Determine the [x, y] coordinate at the center of the cell enclosing the given text.  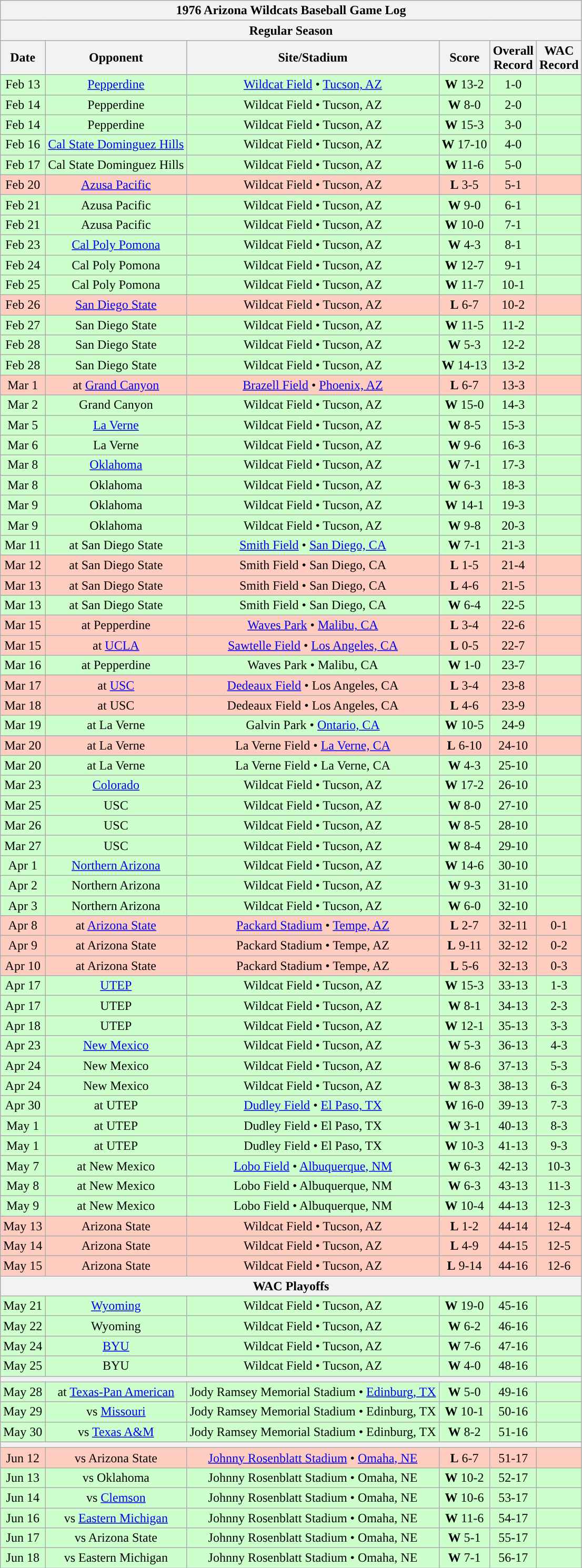
32-12 [513, 946]
W 10-0 [464, 225]
19-3 [513, 505]
12-3 [559, 1206]
40-13 [513, 1126]
29-10 [513, 845]
32-11 [513, 926]
27-10 [513, 805]
20-3 [513, 525]
0-3 [559, 966]
Apr 18 [23, 1026]
W 14-13 [464, 365]
May 13 [23, 1226]
Feb 26 [23, 305]
W 9-8 [464, 525]
WAC Playoffs [291, 1286]
W 5-1 [464, 1538]
4-3 [559, 1046]
1-3 [559, 986]
W 17-10 [464, 145]
9-1 [513, 265]
10-1 [513, 285]
May 9 [23, 1206]
44-15 [513, 1246]
WACRecord [559, 58]
54-17 [513, 1518]
5-1 [513, 185]
W 5-0 [464, 1392]
May 8 [23, 1186]
Regular Season [291, 31]
17-3 [513, 465]
W 7-6 [464, 1346]
Apr 23 [23, 1046]
W 13-2 [464, 85]
vs Clemson [116, 1498]
50-16 [513, 1412]
46-16 [513, 1326]
23-7 [513, 665]
Opponent [116, 58]
22-7 [513, 645]
W 14-1 [464, 505]
36-13 [513, 1046]
8-1 [513, 245]
7-3 [559, 1106]
18-3 [513, 485]
22-5 [513, 605]
vs Texas A&M [116, 1432]
43-13 [513, 1186]
W 9-0 [464, 205]
W 15-0 [464, 405]
45-16 [513, 1306]
32-10 [513, 905]
W 10-6 [464, 1498]
Mar 2 [23, 405]
W 8-1 [464, 1006]
2-0 [513, 105]
W 9-6 [464, 445]
at Texas-Pan American [116, 1392]
Feb 25 [23, 285]
5-3 [559, 1066]
Site/Stadium [313, 58]
Colorado [116, 785]
22-6 [513, 625]
W 6-2 [464, 1326]
Apr 1 [23, 865]
0-1 [559, 926]
Feb 23 [23, 245]
44-13 [513, 1206]
16-3 [513, 445]
Feb 13 [23, 85]
Feb 27 [23, 325]
12-6 [559, 1266]
W 9-3 [464, 885]
W 10-1 [464, 1412]
W 10-2 [464, 1478]
39-13 [513, 1106]
W 8-6 [464, 1066]
11-3 [559, 1186]
Mar 6 [23, 445]
W 8-2 [464, 1432]
May 22 [23, 1326]
10-3 [559, 1166]
41-13 [513, 1146]
W 1-0 [464, 665]
Feb 16 [23, 145]
5-0 [513, 165]
55-17 [513, 1538]
Mar 18 [23, 705]
Apr 10 [23, 966]
W 12-1 [464, 1026]
3-3 [559, 1026]
W 10-3 [464, 1146]
23-9 [513, 705]
8-3 [559, 1126]
Mar 19 [23, 725]
L 2-7 [464, 926]
56-17 [513, 1558]
13-3 [513, 385]
21-4 [513, 565]
Feb 17 [23, 165]
12-2 [513, 345]
14-3 [513, 405]
21-5 [513, 585]
47-16 [513, 1346]
11-2 [513, 325]
Jun 12 [23, 1458]
Mar 12 [23, 565]
May 15 [23, 1266]
44-14 [513, 1226]
Jun 16 [23, 1518]
Mar 25 [23, 805]
May 14 [23, 1246]
12-5 [559, 1246]
48-16 [513, 1366]
Apr 3 [23, 905]
15-3 [513, 425]
May 30 [23, 1432]
38-13 [513, 1086]
at UCLA [116, 645]
6-3 [559, 1086]
May 28 [23, 1392]
0-2 [559, 946]
W 8-4 [464, 845]
Mar 27 [23, 845]
L 9-11 [464, 946]
53-17 [513, 1498]
51-16 [513, 1432]
Mar 16 [23, 665]
May 21 [23, 1306]
L 1-5 [464, 565]
Apr 30 [23, 1106]
25-10 [513, 765]
L 5-6 [464, 966]
Apr 9 [23, 946]
Feb 20 [23, 185]
Feb 24 [23, 265]
35-13 [513, 1026]
7-1 [513, 225]
W 10-5 [464, 725]
vs Oklahoma [116, 1478]
L 4-9 [464, 1246]
Mar 26 [23, 825]
W 19-0 [464, 1306]
L 0-5 [464, 645]
L 3-5 [464, 185]
37-13 [513, 1066]
at Grand Canyon [116, 385]
Mar 5 [23, 425]
May 25 [23, 1366]
2-3 [559, 1006]
12-4 [559, 1226]
Score [464, 58]
W 8-3 [464, 1086]
6-1 [513, 205]
24-10 [513, 745]
Apr 8 [23, 926]
OverallRecord [513, 58]
Mar 1 [23, 385]
24-9 [513, 725]
32-13 [513, 966]
Brazell Field • Phoenix, AZ [313, 385]
51-17 [513, 1458]
Sawtelle Field • Los Angeles, CA [313, 645]
Jun 13 [23, 1478]
L 6-10 [464, 745]
13-2 [513, 365]
W 6-0 [464, 905]
31-10 [513, 885]
23-8 [513, 685]
May 29 [23, 1412]
W 3-1 [464, 1126]
May 7 [23, 1166]
W 6-4 [464, 605]
Jun 18 [23, 1558]
Apr 2 [23, 885]
W 10-4 [464, 1206]
W 16-0 [464, 1106]
W 11-5 [464, 325]
52-17 [513, 1478]
33-13 [513, 986]
Jun 14 [23, 1498]
W 11-7 [464, 285]
9-3 [559, 1146]
26-10 [513, 785]
May 24 [23, 1346]
vs Missouri [116, 1412]
Grand Canyon [116, 405]
28-10 [513, 825]
10-2 [513, 305]
W 4-0 [464, 1366]
30-10 [513, 865]
1976 Arizona Wildcats Baseball Game Log [291, 11]
Mar 17 [23, 685]
49-16 [513, 1392]
3-0 [513, 125]
34-13 [513, 1006]
21-3 [513, 545]
Date [23, 58]
Jun 17 [23, 1538]
Mar 11 [23, 545]
Mar 23 [23, 785]
4-0 [513, 145]
42-13 [513, 1166]
Galvin Park • Ontario, CA [313, 725]
W 17-2 [464, 785]
L 1-2 [464, 1226]
W 14-6 [464, 865]
1-0 [513, 85]
44-16 [513, 1266]
L 9-14 [464, 1266]
W 12-7 [464, 265]
